Locate the cell with the specified text and output its (x, y) center coordinate. 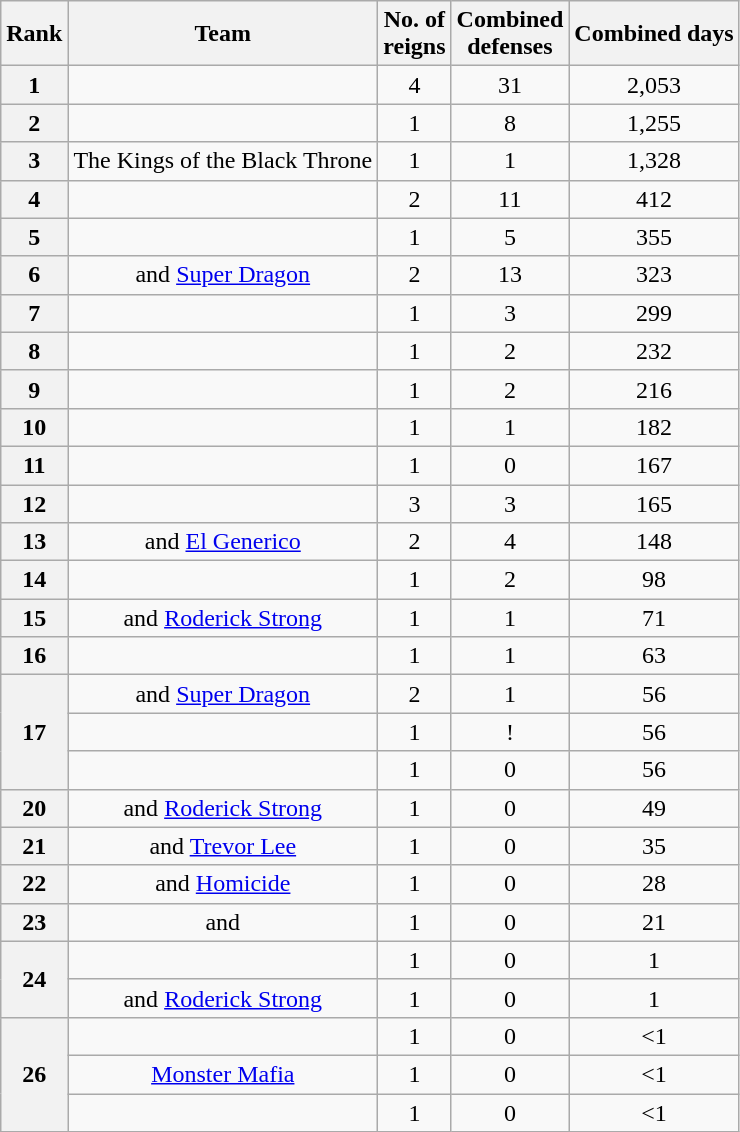
22 (34, 884)
15 (34, 618)
7 (34, 313)
24 (34, 979)
6 (34, 275)
1,328 (654, 161)
299 (654, 313)
Rank (34, 34)
20 (34, 808)
The Kings of the Black Throne (223, 161)
165 (654, 503)
182 (654, 427)
and (223, 922)
10 (34, 427)
355 (654, 237)
26 (34, 1074)
Team (223, 34)
28 (654, 884)
17 (34, 732)
167 (654, 465)
49 (654, 808)
9 (34, 389)
14 (34, 580)
35 (654, 846)
148 (654, 542)
31 (510, 85)
98 (654, 580)
2,053 (654, 85)
and Trevor Lee (223, 846)
323 (654, 275)
Combineddefenses (510, 34)
63 (654, 656)
and El Generico (223, 542)
Combined days (654, 34)
232 (654, 351)
12 (34, 503)
and Homicide (223, 884)
71 (654, 618)
! (510, 732)
16 (34, 656)
23 (34, 922)
1,255 (654, 123)
216 (654, 389)
412 (654, 199)
No. ofreigns (414, 34)
Monster Mafia (223, 1074)
